Extract the (X, Y) coordinate from the center of the cell holding the provided text.  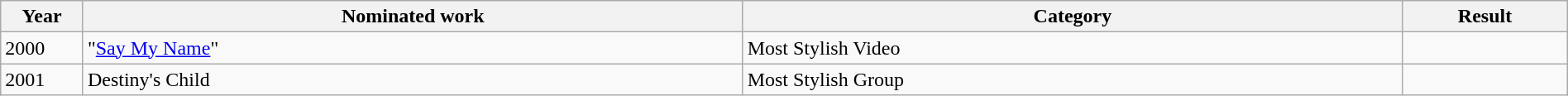
Nominated work (413, 17)
Result (1485, 17)
Most Stylish Group (1073, 79)
Most Stylish Video (1073, 48)
Category (1073, 17)
Destiny's Child (413, 79)
"Say My Name" (413, 48)
2001 (42, 79)
2000 (42, 48)
Year (42, 17)
